Output the (x, y) coordinate of the center of the cell containing the given text.  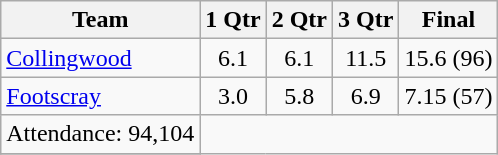
1 Qtr (233, 20)
3 Qtr (366, 20)
2 Qtr (299, 20)
6.9 (366, 96)
Attendance: 94,104 (100, 134)
5.8 (299, 96)
Footscray (100, 96)
Collingwood (100, 58)
Team (100, 20)
3.0 (233, 96)
7.15 (57) (448, 96)
15.6 (96) (448, 58)
11.5 (366, 58)
Final (448, 20)
